Return the (x, y) coordinate for the center point of the cell that contains the specified text.  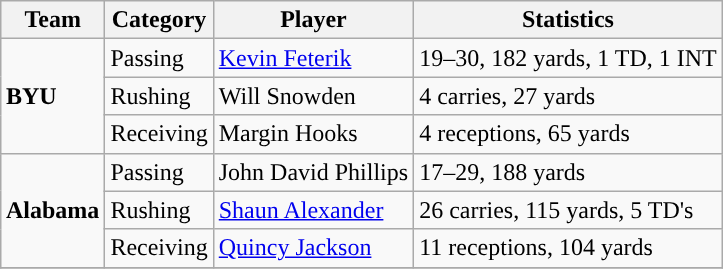
Statistics (568, 20)
Alabama (52, 210)
4 receptions, 65 yards (568, 134)
John David Phillips (313, 172)
Category (159, 20)
Margin Hooks (313, 134)
Player (313, 20)
17–29, 188 yards (568, 172)
Quincy Jackson (313, 248)
11 receptions, 104 yards (568, 248)
19–30, 182 yards, 1 TD, 1 INT (568, 58)
Shaun Alexander (313, 210)
26 carries, 115 yards, 5 TD's (568, 210)
Team (52, 20)
4 carries, 27 yards (568, 96)
BYU (52, 96)
Kevin Feterik (313, 58)
Will Snowden (313, 96)
